Capture the cell that displays the provided text and extract its (X, Y) central coordinate. 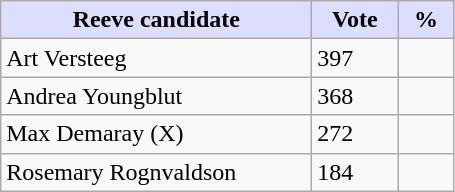
Max Demaray (X) (156, 134)
Andrea Youngblut (156, 96)
368 (355, 96)
Art Versteeg (156, 58)
Reeve candidate (156, 20)
397 (355, 58)
Vote (355, 20)
272 (355, 134)
184 (355, 172)
% (426, 20)
Rosemary Rognvaldson (156, 172)
